Search for the cell housing the specified text and yield its [x, y] center coordinate. 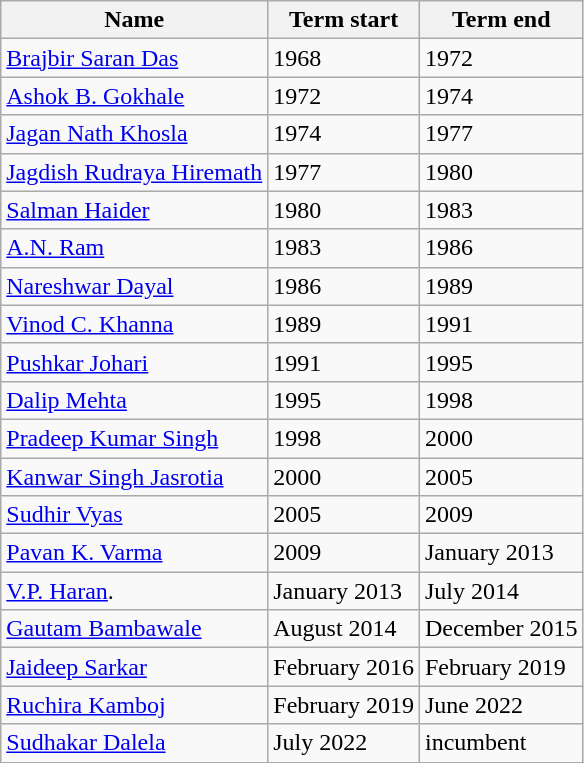
Ashok B. Gokhale [134, 96]
Gautam Bambawale [134, 629]
February 2016 [344, 667]
Name [134, 20]
July 2014 [501, 591]
Jaideep Sarkar [134, 667]
Pushkar Johari [134, 362]
V.P. Haran. [134, 591]
July 2022 [344, 743]
Brajbir Saran Das [134, 58]
Vinod C. Khanna [134, 324]
Jagdish Rudraya Hiremath [134, 172]
Sudhir Vyas [134, 515]
incumbent [501, 743]
Jagan Nath Khosla [134, 134]
Ruchira Kamboj [134, 705]
Sudhakar Dalela [134, 743]
Term end [501, 20]
Pradeep Kumar Singh [134, 438]
August 2014 [344, 629]
Nareshwar Dayal [134, 286]
Kanwar Singh Jasrotia [134, 477]
1968 [344, 58]
Salman Haider [134, 210]
Term start [344, 20]
June 2022 [501, 705]
December 2015 [501, 629]
Dalip Mehta [134, 400]
A.N. Ram [134, 248]
Pavan K. Varma [134, 553]
